Return the [x, y] coordinate for the center point of the cell that contains the specified text.  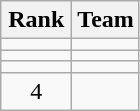
Rank [36, 20]
4 [36, 91]
Team [106, 20]
